Determine the [X, Y] coordinate at the center of the cell enclosing the given text.  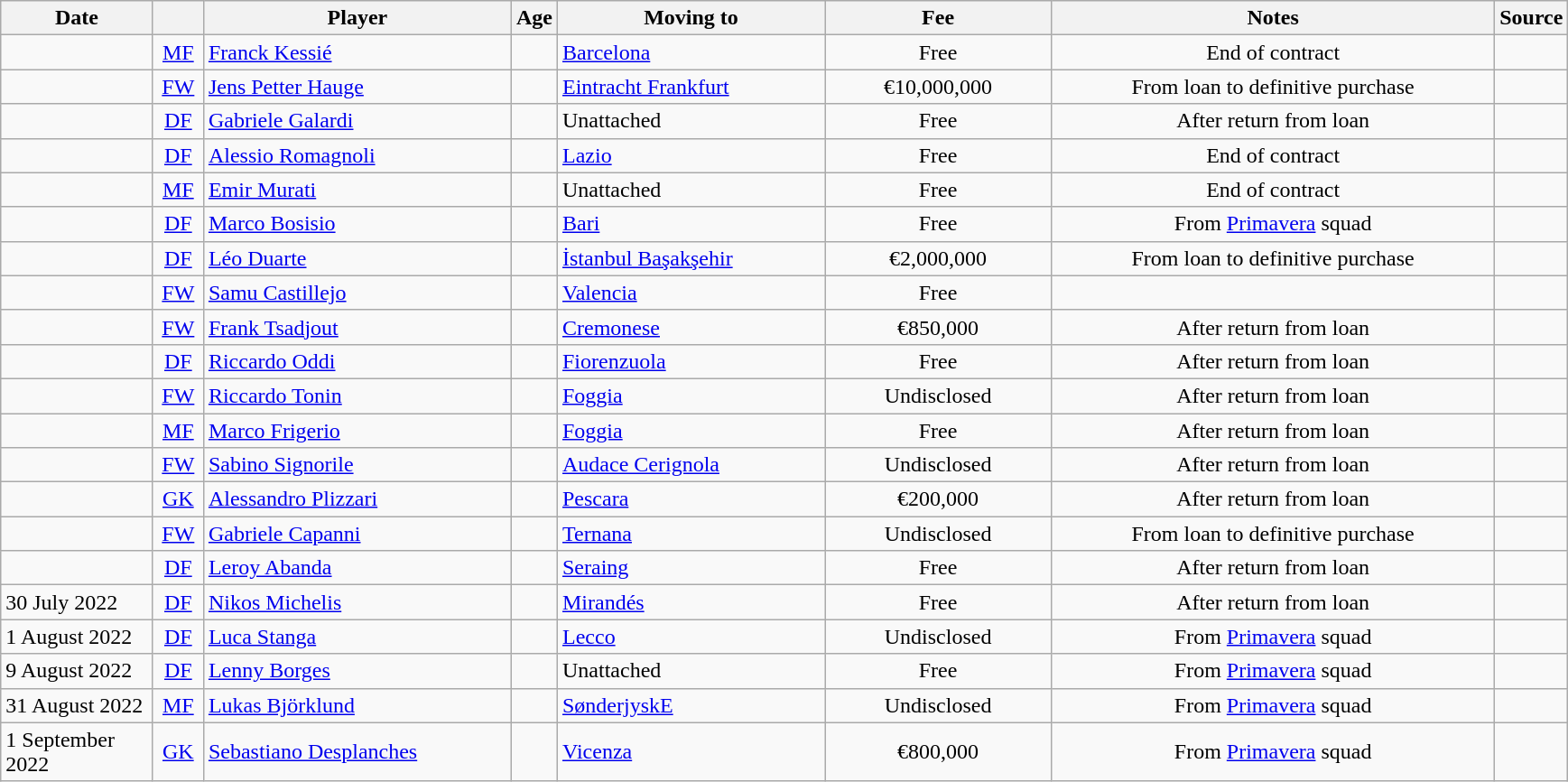
SønderjyskE [691, 705]
Mirandés [691, 602]
Sabino Signorile [357, 465]
Riccardo Tonin [357, 396]
Lecco [691, 637]
Leroy Abanda [357, 568]
Sebastiano Desplanches [357, 751]
Alessio Romagnoli [357, 155]
Valencia [691, 293]
Player [357, 18]
Cremonese [691, 327]
Lukas Björklund [357, 705]
€2,000,000 [939, 258]
Lazio [691, 155]
Seraing [691, 568]
Jens Petter Hauge [357, 87]
9 August 2022 [78, 671]
İstanbul Başakşehir [691, 258]
Marco Frigerio [357, 431]
Fee [939, 18]
1 August 2022 [78, 637]
Léo Duarte [357, 258]
Bari [691, 224]
Marco Bosisio [357, 224]
€10,000,000 [939, 87]
Franck Kessié [357, 52]
Vicenza [691, 751]
Emir Murati [357, 190]
Fiorenzuola [691, 361]
Riccardo Oddi [357, 361]
Gabriele Galardi [357, 121]
Date [78, 18]
31 August 2022 [78, 705]
Pescara [691, 499]
Ternana [691, 534]
Barcelona [691, 52]
Source [1531, 18]
Gabriele Capanni [357, 534]
Age [534, 18]
Luca Stanga [357, 637]
1 September 2022 [78, 751]
Audace Cerignola [691, 465]
€850,000 [939, 327]
Lenny Borges [357, 671]
Notes [1273, 18]
Eintracht Frankfurt [691, 87]
30 July 2022 [78, 602]
€800,000 [939, 751]
Nikos Michelis [357, 602]
Moving to [691, 18]
Frank Tsadjout [357, 327]
€200,000 [939, 499]
Alessandro Plizzari [357, 499]
Samu Castillejo [357, 293]
